Provide the [X, Y] coordinate of the cell's center where the given text is located.  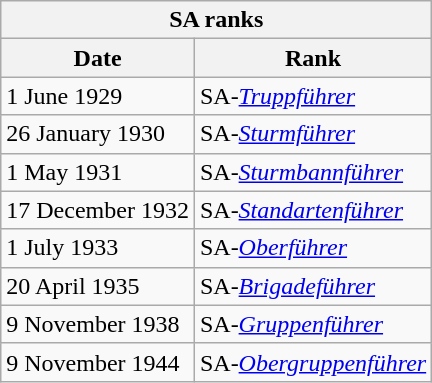
SA-Oberführer [312, 248]
Date [98, 58]
17 December 1932 [98, 210]
1 July 1933 [98, 248]
SA-Obergruppenführer [312, 362]
20 April 1935 [98, 286]
9 November 1938 [98, 324]
26 January 1930 [98, 134]
SA-Sturmbannführer [312, 172]
1 May 1931 [98, 172]
SA-Truppführer [312, 96]
SA ranks [216, 20]
SA-Brigadeführer [312, 286]
SA-Gruppenführer [312, 324]
Rank [312, 58]
SA-Standartenführer [312, 210]
1 June 1929 [98, 96]
9 November 1944 [98, 362]
SA-Sturmführer [312, 134]
